Output the (x, y) coordinate of the center of the cell containing the given text.  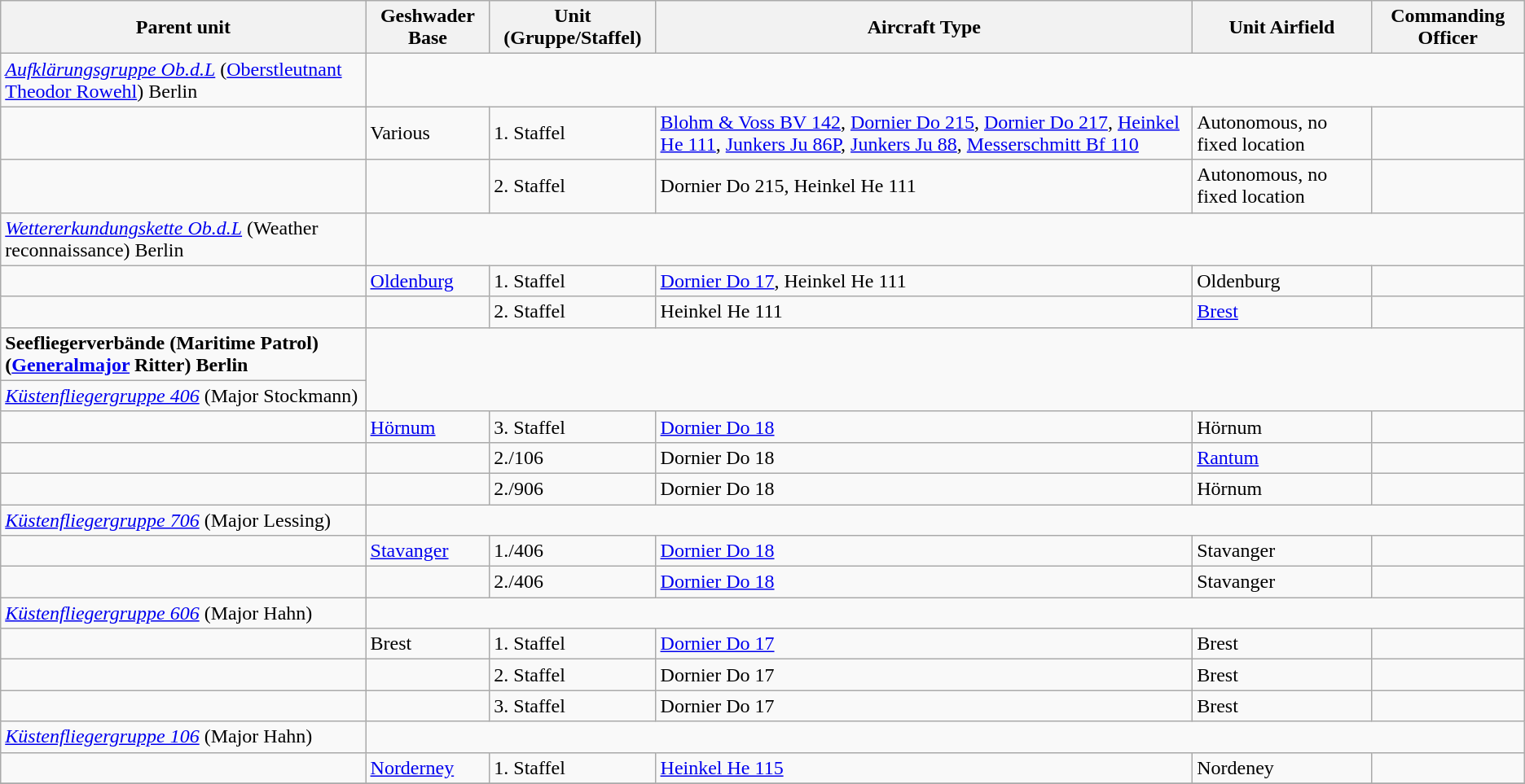
Aircraft Type (924, 28)
Unit Airfield (1282, 28)
Küstenfliegergruppe 106 (Major Hahn) (183, 737)
Küstenfliegergruppe 406 (Major Stockmann) (183, 396)
Dornier Do 17, Heinkel He 111 (924, 281)
Küstenfliegergruppe 706 (Major Lessing) (183, 520)
Norderney (428, 768)
Nordeney (1282, 768)
2./106 (573, 458)
2./906 (573, 488)
Seefliegerverbände (Maritime Patrol) (Generalmajor Ritter) Berlin (183, 353)
Rantum (1282, 458)
Dornier Do 215, Heinkel He 111 (924, 186)
Aufklärungsgruppe Ob.d.L (Oberstleutnant Theodor Rowehl) Berlin (183, 80)
Commanding Officer (1448, 28)
Blohm & Voss BV 142, Dornier Do 215, Dornier Do 217, Heinkel He 111, Junkers Ju 86P, Junkers Ju 88, Messerschmitt Bf 110 (924, 134)
1./406 (573, 551)
Küstenfliegergruppe 606 (Major Hahn) (183, 613)
Heinkel He 115 (924, 768)
2./406 (573, 582)
Various (428, 134)
Wettererkundungskette Ob.d.L (Weather reconnaissance) Berlin (183, 239)
Unit (Gruppe/Staffel) (573, 28)
Geshwader Base (428, 28)
Parent unit (183, 28)
Heinkel He 111 (924, 312)
